Find where the given text appears and provide that cell's center as (X, Y) coordinate. 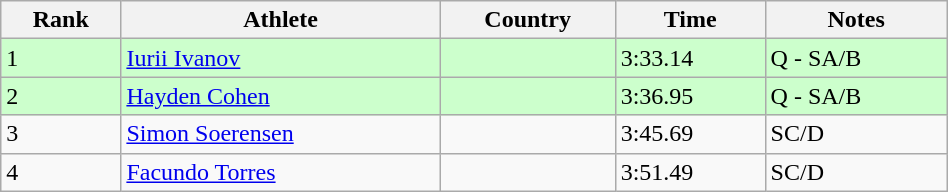
1 (61, 58)
3:51.49 (690, 172)
2 (61, 96)
Hayden Cohen (280, 96)
Notes (856, 20)
3:33.14 (690, 58)
Simon Soerensen (280, 134)
3:45.69 (690, 134)
Time (690, 20)
Country (528, 20)
Athlete (280, 20)
3 (61, 134)
Facundo Torres (280, 172)
3:36.95 (690, 96)
Iurii Ivanov (280, 58)
Rank (61, 20)
4 (61, 172)
